Determine the (x, y) coordinate at the center of the cell enclosing the given text.  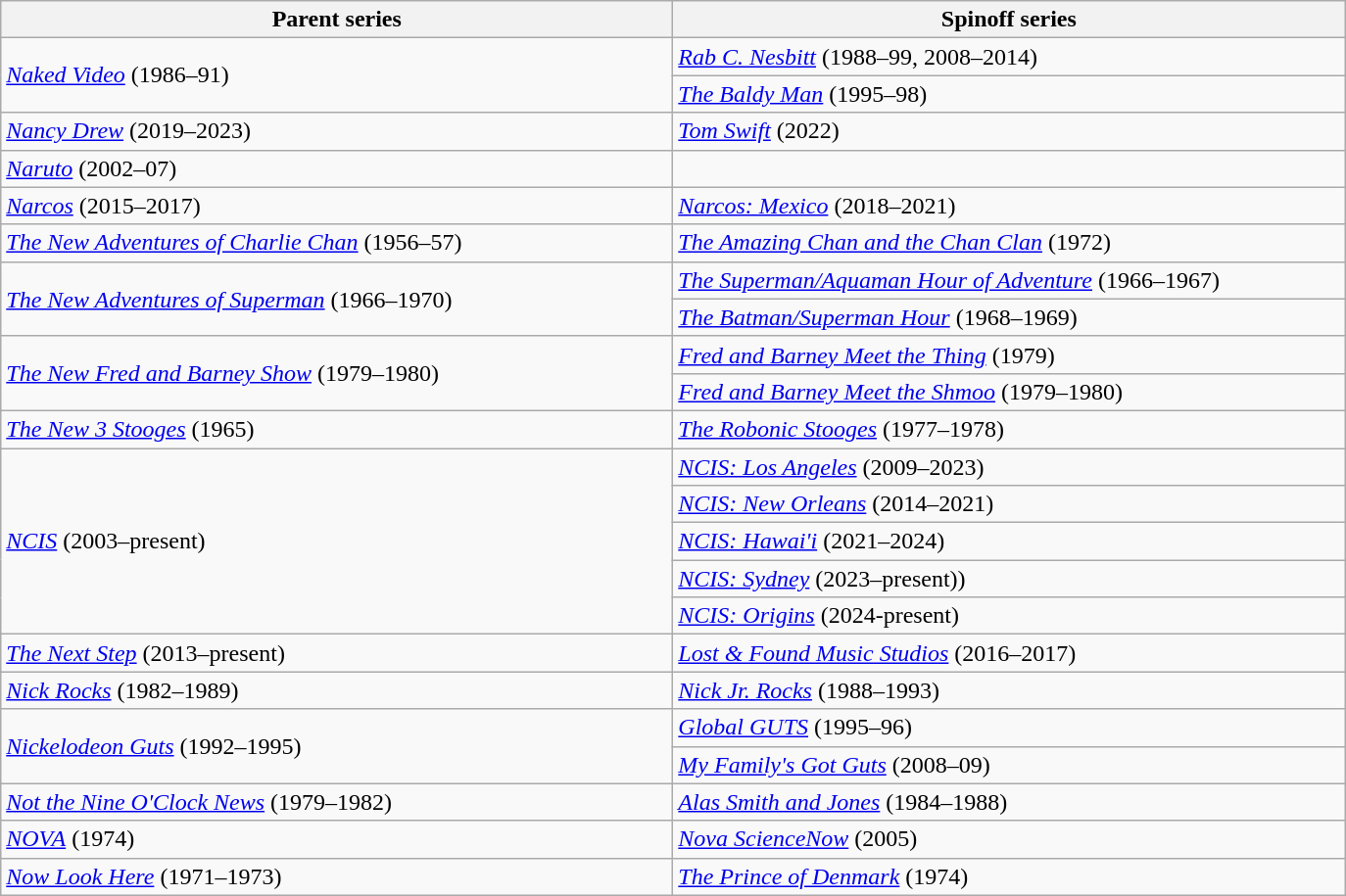
The Prince of Denmark (1974) (1009, 876)
NCIS: Los Angeles (2009–2023) (1009, 467)
NCIS (2003–present) (337, 542)
The New Fred and Barney Show (1979–1980) (337, 373)
Nick Jr. Rocks (1988–1993) (1009, 690)
The Robonic Stooges (1977–1978) (1009, 429)
My Family's Got Guts (2008–09) (1009, 765)
NCIS: Origins (2024-present) (1009, 616)
Spinoff series (1009, 20)
Parent series (337, 20)
Naked Video (1986–91) (337, 75)
Nick Rocks (1982–1989) (337, 690)
The New Adventures of Charlie Chan (1956–57) (337, 243)
Nova ScienceNow (2005) (1009, 839)
NOVA (1974) (337, 839)
Alas Smith and Jones (1984–1988) (1009, 802)
NCIS: New Orleans (2014–2021) (1009, 504)
The New 3 Stooges (1965) (337, 429)
The Amazing Chan and the Chan Clan (1972) (1009, 243)
The New Adventures of Superman (1966–1970) (337, 299)
The Superman/Aquaman Hour of Adventure (1966–1967) (1009, 280)
The Batman/Superman Hour (1968–1969) (1009, 317)
Lost & Found Music Studios (2016–2017) (1009, 653)
The Baldy Man (1995–98) (1009, 94)
Not the Nine O'Clock News (1979–1982) (337, 802)
Fred and Barney Meet the Thing (1979) (1009, 354)
The Next Step (2013–present) (337, 653)
Narcos: Mexico (2018–2021) (1009, 206)
Tom Swift (2022) (1009, 131)
NCIS: Hawai'i (2021–2024) (1009, 542)
Narcos (2015–2017) (337, 206)
Rab C. Nesbitt (1988–99, 2008–2014) (1009, 57)
Naruto (2002–07) (337, 168)
NCIS: Sydney (2023–present)) (1009, 579)
Now Look Here (1971–1973) (337, 876)
Nickelodeon Guts (1992–1995) (337, 746)
Nancy Drew (2019–2023) (337, 131)
Global GUTS (1995–96) (1009, 728)
Fred and Barney Meet the Shmoo (1979–1980) (1009, 392)
